Return (X, Y) of the center of cell containing provided text 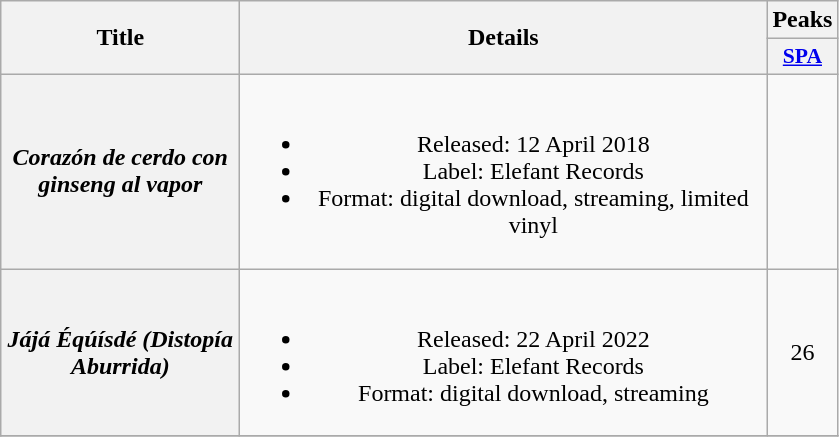
SPA (802, 57)
Released: 22 April 2022Label: Elefant RecordsFormat: digital download, streaming (504, 352)
Title (120, 38)
Released: 12 April 2018Label: Elefant RecordsFormat: digital download, streaming, limited vinyl (504, 171)
Details (504, 38)
Jájá Éqúísdé (Distopía Aburrida) (120, 352)
Corazón de cerdo con ginseng al vapor (120, 171)
26 (802, 352)
Peaks (802, 20)
